Return the (x, y) coordinate for the center point of the cell that contains the specified text.  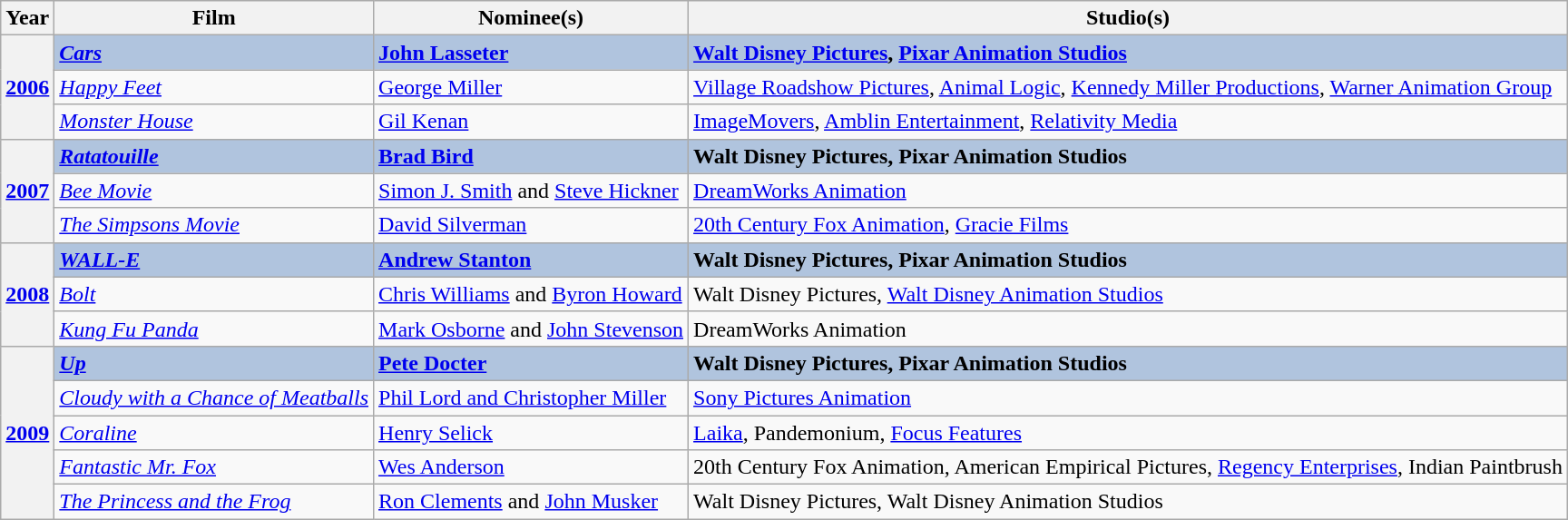
Cars (214, 53)
20th Century Fox Animation, Gracie Films (1129, 225)
2006 (27, 87)
Ron Clements and John Musker (532, 502)
2008 (27, 294)
Simon J. Smith and Steve Hickner (532, 191)
The Simpsons Movie (214, 225)
Village Roadshow Pictures, Animal Logic, Kennedy Miller Productions, Warner Animation Group (1129, 87)
George Miller (532, 87)
The Princess and the Frog (214, 502)
Kung Fu Panda (214, 329)
Cloudy with a Chance of Meatballs (214, 397)
Andrew Stanton (532, 260)
David Silverman (532, 225)
20th Century Fox Animation, American Empirical Pictures, Regency Enterprises, Indian Paintbrush (1129, 467)
Studio(s) (1129, 18)
Nominee(s) (532, 18)
2007 (27, 191)
Chris Williams and Byron Howard (532, 294)
Sony Pictures Animation (1129, 397)
Wes Anderson (532, 467)
Mark Osborne and John Stevenson (532, 329)
Coraline (214, 433)
Happy Feet (214, 87)
Monster House (214, 122)
Phil Lord and Christopher Miller (532, 397)
Henry Selick (532, 433)
John Lasseter (532, 53)
Gil Kenan (532, 122)
Bolt (214, 294)
Pete Docter (532, 363)
2009 (27, 432)
Laika, Pandemonium, Focus Features (1129, 433)
ImageMovers, Amblin Entertainment, Relativity Media (1129, 122)
Bee Movie (214, 191)
Ratatouille (214, 156)
Up (214, 363)
Film (214, 18)
Brad Bird (532, 156)
Fantastic Mr. Fox (214, 467)
Year (27, 18)
WALL-E (214, 260)
